Find where the given text appears and provide that cell's center as (X, Y) coordinate. 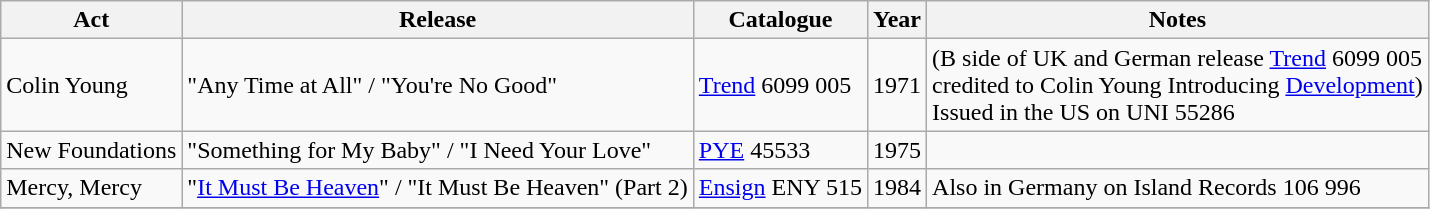
1984 (896, 188)
Catalogue (780, 20)
PYE 45533 (780, 150)
Colin Young (92, 85)
Mercy, Mercy (92, 188)
Trend 6099 005 (780, 85)
Notes (1178, 20)
New Foundations (92, 150)
(B side of UK and German release Trend 6099 005 credited to Colin Young Introducing Development) Issued in the US on UNI 55286 (1178, 85)
1971 (896, 85)
"Something for My Baby" / "I Need Your Love" (438, 150)
Ensign ENY 515 (780, 188)
Release (438, 20)
Year (896, 20)
Act (92, 20)
"Any Time at All" / "You're No Good" (438, 85)
"It Must Be Heaven" / "It Must Be Heaven" (Part 2) (438, 188)
Also in Germany on Island Records 106 996 (1178, 188)
1975 (896, 150)
